Extract the [X, Y] coordinate from the center of the cell holding the provided text.  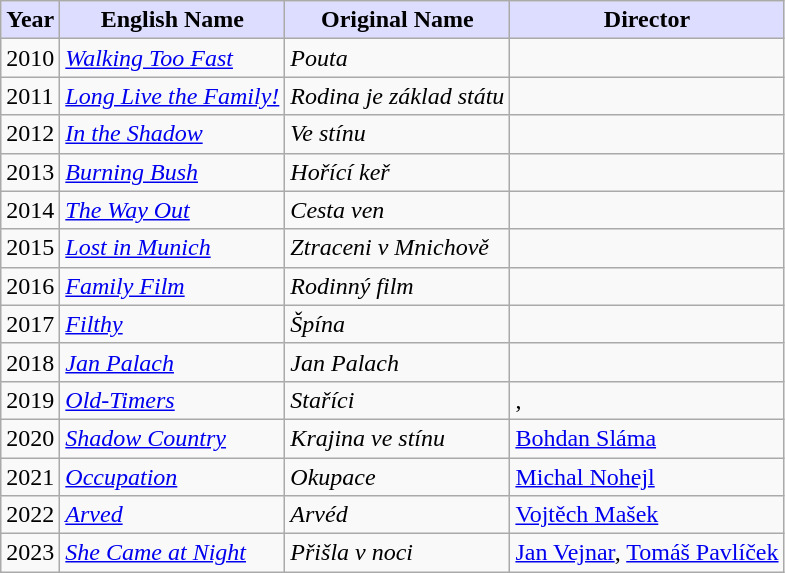
2023 [30, 553]
Jan Vejnar, Tomáš Pavlíček [647, 553]
Krajina ve stínu [398, 438]
2012 [30, 134]
Long Live the Family! [172, 96]
2011 [30, 96]
Walking Too Fast [172, 58]
Rodinný film [398, 286]
2010 [30, 58]
2022 [30, 515]
Burning Bush [172, 172]
Hořící keř [398, 172]
2015 [30, 248]
Lost in Munich [172, 248]
English Name [172, 20]
2017 [30, 324]
Přišla v noci [398, 553]
Rodina je základ státu [398, 96]
In the Shadow [172, 134]
2014 [30, 210]
Bohdan Sláma [647, 438]
Špína [398, 324]
Director [647, 20]
2013 [30, 172]
Arvéd [398, 515]
The Way Out [172, 210]
Filthy [172, 324]
Pouta [398, 58]
2016 [30, 286]
Year [30, 20]
Ztraceni v Mnichově [398, 248]
She Came at Night [172, 553]
Michal Nohejl [647, 477]
Family Film [172, 286]
2018 [30, 362]
Cesta ven [398, 210]
2019 [30, 400]
Original Name [398, 20]
Okupace [398, 477]
Occupation [172, 477]
Arved [172, 515]
Ve stínu [398, 134]
, [647, 400]
Old-Timers [172, 400]
2020 [30, 438]
Vojtěch Mašek [647, 515]
2021 [30, 477]
Shadow Country [172, 438]
Staříci [398, 400]
